Pinpoint the cell where the given text exists, returning its [x, y] midpoint coordinate. 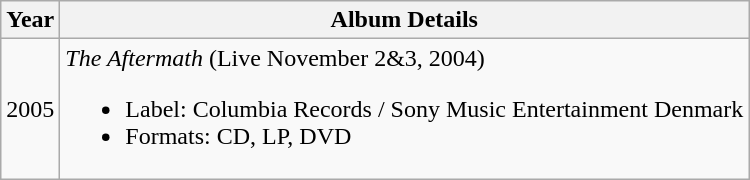
2005 [30, 109]
Album Details [404, 20]
Year [30, 20]
The Aftermath (Live November 2&3, 2004)Label: Columbia Records / Sony Music Entertainment DenmarkFormats: CD, LP, DVD [404, 109]
